Pinpoint the cell where the given text exists, returning its (X, Y) midpoint coordinate. 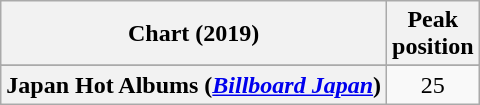
Chart (2019) (194, 34)
Peakposition (433, 34)
25 (433, 85)
Japan Hot Albums (Billboard Japan) (194, 85)
